Detect which cell encompasses the target text, then output its [x, y] center coordinate. 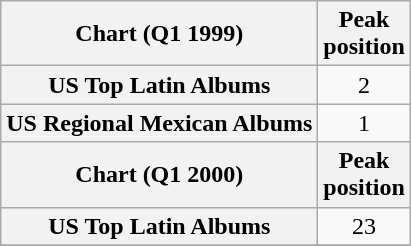
1 [364, 123]
2 [364, 85]
23 [364, 226]
Chart (Q1 1999) [160, 34]
Chart (Q1 2000) [160, 174]
US Regional Mexican Albums [160, 123]
